Find where the given text appears and provide that cell's center as [x, y] coordinate. 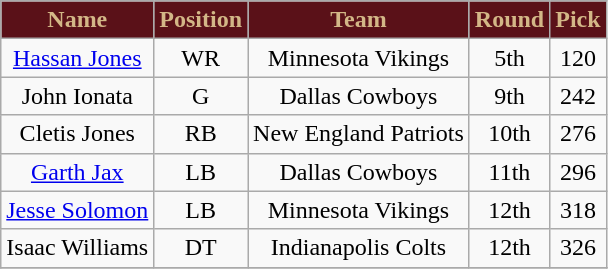
276 [578, 134]
11th [509, 172]
9th [509, 96]
RB [201, 134]
Name [78, 20]
Team [359, 20]
John Ionata [78, 96]
New England Patriots [359, 134]
296 [578, 172]
Cletis Jones [78, 134]
DT [201, 248]
Isaac Williams [78, 248]
G [201, 96]
326 [578, 248]
WR [201, 58]
5th [509, 58]
Position [201, 20]
Hassan Jones [78, 58]
Garth Jax [78, 172]
Pick [578, 20]
242 [578, 96]
Round [509, 20]
Jesse Solomon [78, 210]
120 [578, 58]
Indianapolis Colts [359, 248]
10th [509, 134]
318 [578, 210]
